Find where the given text appears and provide that cell's center as [X, Y] coordinate. 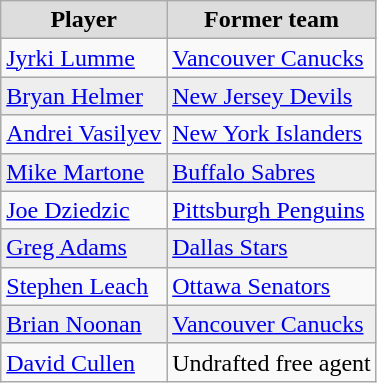
David Cullen [84, 362]
Bryan Helmer [84, 96]
Former team [272, 20]
Andrei Vasilyev [84, 134]
Undrafted free agent [272, 362]
Player [84, 20]
Greg Adams [84, 248]
Brian Noonan [84, 324]
Stephen Leach [84, 286]
Dallas Stars [272, 248]
Pittsburgh Penguins [272, 210]
Joe Dziedzic [84, 210]
Buffalo Sabres [272, 172]
Ottawa Senators [272, 286]
New Jersey Devils [272, 96]
New York Islanders [272, 134]
Jyrki Lumme [84, 58]
Mike Martone [84, 172]
